Search for the cell housing the specified text and yield its (X, Y) center coordinate. 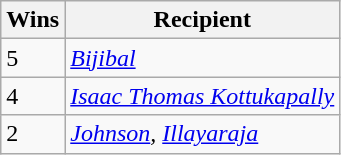
Recipient (202, 20)
2 (33, 134)
Bijibal (202, 58)
Wins (33, 20)
4 (33, 96)
Johnson, Illayaraja (202, 134)
Isaac Thomas Kottukapally (202, 96)
5 (33, 58)
